Return (x, y) of the center of cell containing provided text 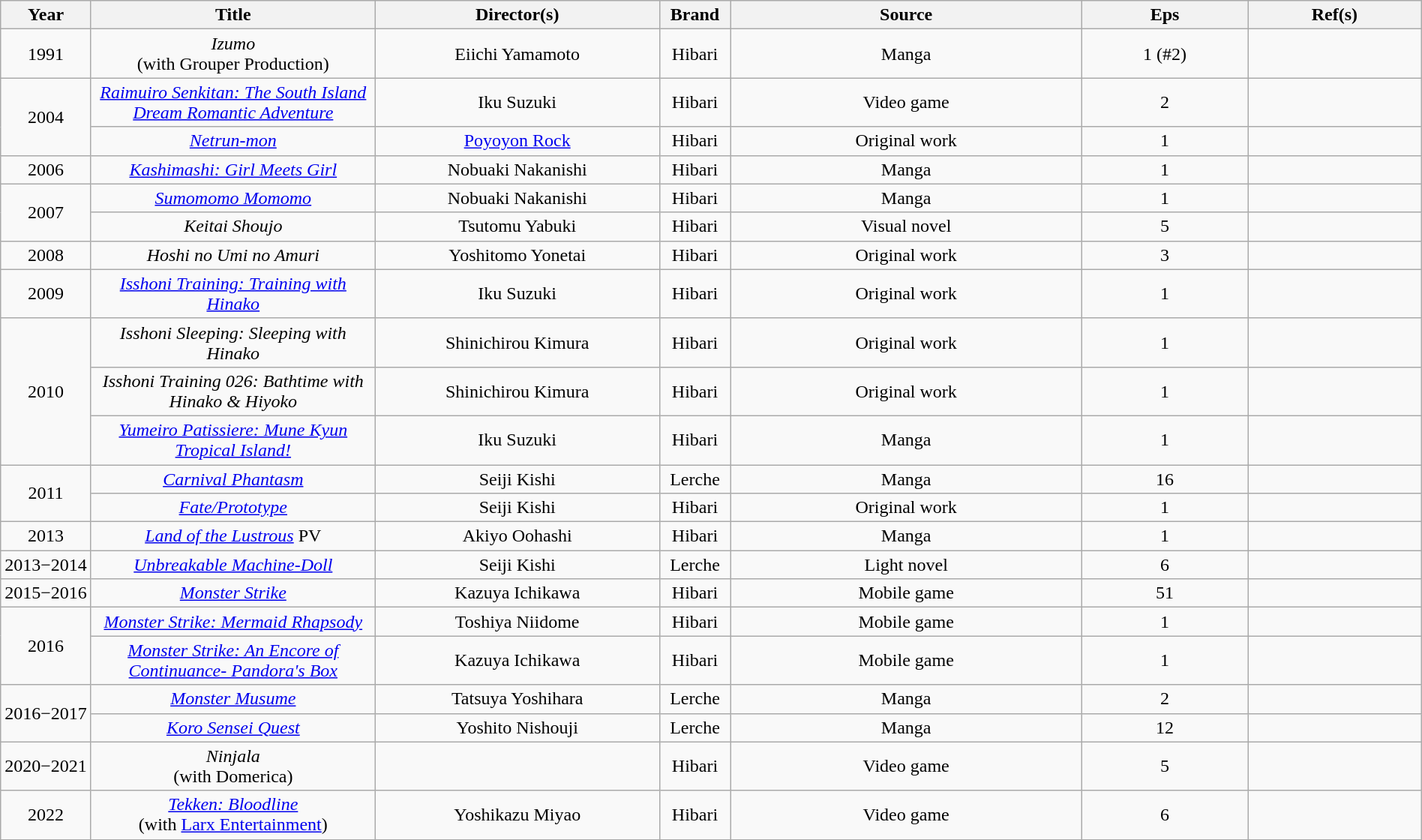
Land of the Lustrous PV (232, 536)
2020−2021 (46, 766)
3 (1164, 255)
Monster Strike: An Encore of Continuance- Pandora's Box (232, 660)
16 (1164, 479)
Fate/Prototype (232, 508)
Yoshito Nishouji (517, 727)
Kashimashi: Girl Meets Girl (232, 169)
Eps (1164, 15)
2016 (46, 646)
Ninjala(with Domerica) (232, 766)
2009 (46, 294)
2006 (46, 169)
Isshoni Sleeping: Sleeping with Hinako (232, 342)
Akiyo Oohashi (517, 536)
Light novel (906, 565)
Yoshitomo Yonetai (517, 255)
Sumomomo Momomo (232, 198)
2016−2017 (46, 713)
2015−2016 (46, 593)
2022 (46, 814)
Carnival Phantasm (232, 479)
Brand (694, 15)
Netrun-mon (232, 141)
Keitai Shoujo (232, 226)
Tatsuya Yoshihara (517, 699)
Monster Strike (232, 593)
Hoshi no Umi no Amuri (232, 255)
Director(s) (517, 15)
Eiichi Yamamoto (517, 54)
12 (1164, 727)
2011 (46, 493)
1991 (46, 54)
Source (906, 15)
Isshoni Training 026: Bathtime with Hinako & Hiyoko (232, 391)
1 (#2) (1164, 54)
Yumeiro Patissiere: Mune Kyun Tropical Island! (232, 439)
Title (232, 15)
51 (1164, 593)
2007 (46, 212)
2013−2014 (46, 565)
Izumo(with Grouper Production) (232, 54)
Monster Musume (232, 699)
Poyoyon Rock (517, 141)
2008 (46, 255)
Yoshikazu Miyao (517, 814)
2013 (46, 536)
Ref(s) (1335, 15)
2010 (46, 391)
Year (46, 15)
Monster Strike: Mermaid Rhapsody (232, 622)
Unbreakable Machine-Doll (232, 565)
Visual novel (906, 226)
2004 (46, 117)
Tsutomu Yabuki (517, 226)
Tekken: Bloodline(with Larx Entertainment) (232, 814)
Koro Sensei Quest (232, 727)
Toshiya Niidome (517, 622)
Raimuiro Senkitan: The South Island Dream Romantic Adventure (232, 102)
Isshoni Training: Training with Hinako (232, 294)
